From the cell containing the given text, extract its center point as (x, y) coordinate. 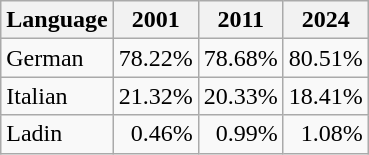
78.68% (240, 58)
German (57, 58)
2011 (240, 20)
2024 (326, 20)
80.51% (326, 58)
Italian (57, 96)
2001 (156, 20)
18.41% (326, 96)
20.33% (240, 96)
0.46% (156, 134)
0.99% (240, 134)
21.32% (156, 96)
1.08% (326, 134)
Language (57, 20)
78.22% (156, 58)
Ladin (57, 134)
